Capture the cell that displays the provided text and extract its (x, y) central coordinate. 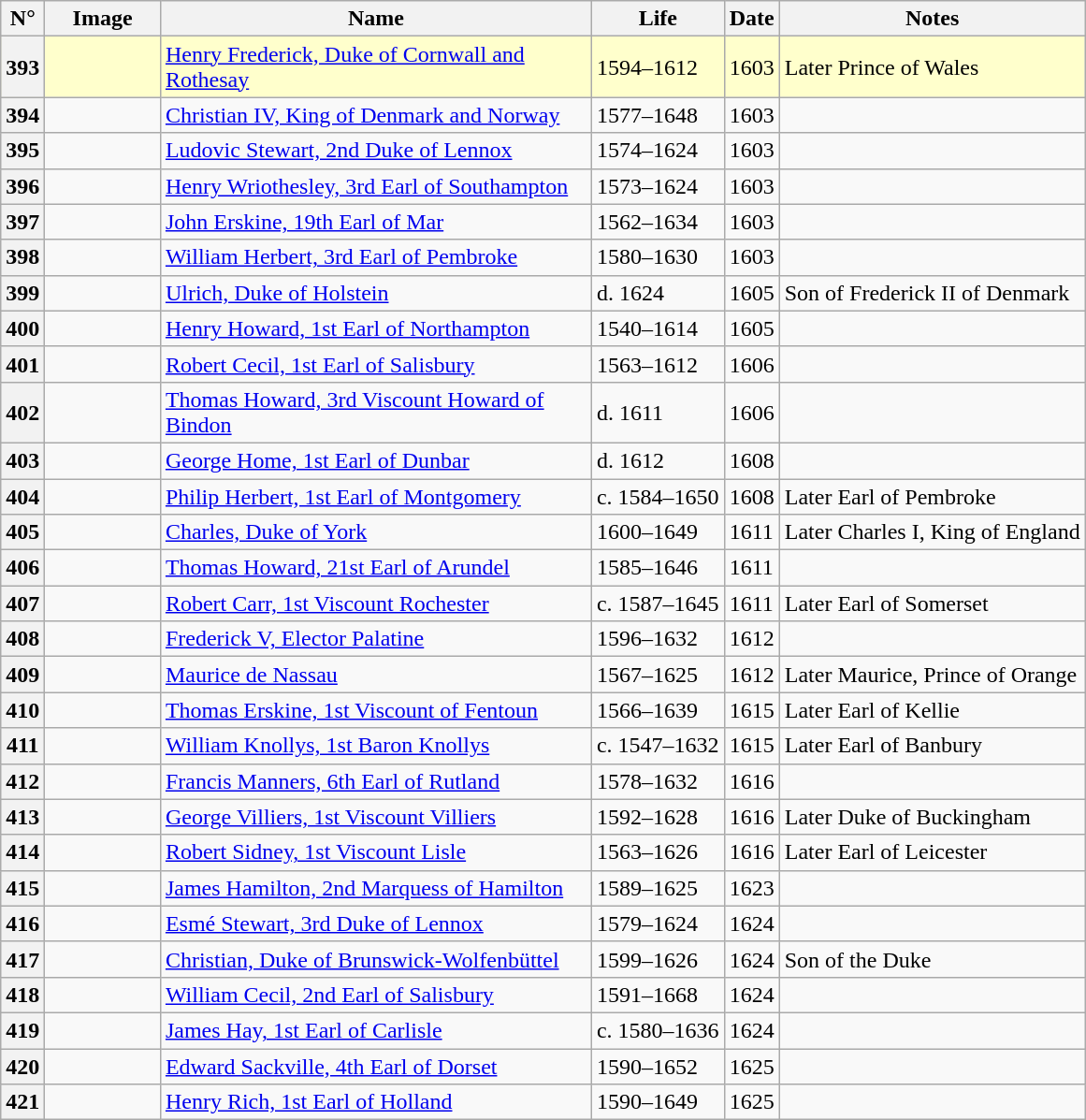
416 (22, 924)
Thomas Erskine, 1st Viscount of Fentoun (376, 710)
William Cecil, 2nd Earl of Salisbury (376, 995)
415 (22, 888)
Henry Wriothesley, 3rd Earl of Southampton (376, 186)
1577–1648 (658, 115)
1594–1612 (658, 67)
c. 1587–1645 (658, 604)
410 (22, 710)
Later Earl of Kellie (932, 710)
419 (22, 1030)
Henry Frederick, Duke of Cornwall and Rothesay (376, 67)
Henry Howard, 1st Earl of Northampton (376, 328)
Charles, Duke of York (376, 532)
George Home, 1st Earl of Dunbar (376, 460)
1596–1632 (658, 639)
John Erskine, 19th Earl of Mar (376, 222)
d. 1611 (658, 412)
408 (22, 639)
1623 (752, 888)
Date (752, 19)
397 (22, 222)
Name (376, 19)
Later Maurice, Prince of Orange (932, 675)
Later Prince of Wales (932, 67)
403 (22, 460)
401 (22, 364)
N° (22, 19)
d. 1612 (658, 460)
Ulrich, Duke of Holstein (376, 293)
Christian IV, King of Denmark and Norway (376, 115)
c. 1580–1636 (658, 1030)
1592–1628 (658, 817)
Later Earl of Somerset (932, 604)
Robert Cecil, 1st Earl of Salisbury (376, 364)
1573–1624 (658, 186)
Maurice de Nassau (376, 675)
413 (22, 817)
Ludovic Stewart, 2nd Duke of Lennox (376, 151)
409 (22, 675)
Image (103, 19)
Later Earl of Banbury (932, 746)
George Villiers, 1st Viscount Villiers (376, 817)
d. 1624 (658, 293)
Robert Carr, 1st Viscount Rochester (376, 604)
James Hamilton, 2nd Marquess of Hamilton (376, 888)
393 (22, 67)
1590–1652 (658, 1066)
Henry Rich, 1st Earl of Holland (376, 1102)
Life (658, 19)
1591–1668 (658, 995)
Later Duke of Buckingham (932, 817)
398 (22, 257)
1563–1626 (658, 852)
Notes (932, 19)
396 (22, 186)
Christian, Duke of Brunswick-Wolfenbüttel (376, 959)
421 (22, 1102)
Philip Herbert, 1st Earl of Montgomery (376, 497)
c. 1584–1650 (658, 497)
Frederick V, Elector Palatine (376, 639)
Robert Sidney, 1st Viscount Lisle (376, 852)
1580–1630 (658, 257)
1567–1625 (658, 675)
395 (22, 151)
William Herbert, 3rd Earl of Pembroke (376, 257)
1599–1626 (658, 959)
1574–1624 (658, 151)
1590–1649 (658, 1102)
400 (22, 328)
1585–1646 (658, 568)
417 (22, 959)
1540–1614 (658, 328)
1578–1632 (658, 781)
402 (22, 412)
c. 1547–1632 (658, 746)
Thomas Howard, 21st Earl of Arundel (376, 568)
Later Charles I, King of England (932, 532)
411 (22, 746)
399 (22, 293)
404 (22, 497)
412 (22, 781)
405 (22, 532)
1566–1639 (658, 710)
394 (22, 115)
Later Earl of Leicester (932, 852)
1579–1624 (658, 924)
406 (22, 568)
418 (22, 995)
1589–1625 (658, 888)
Francis Manners, 6th Earl of Rutland (376, 781)
Esmé Stewart, 3rd Duke of Lennox (376, 924)
1563–1612 (658, 364)
Son of the Duke (932, 959)
420 (22, 1066)
James Hay, 1st Earl of Carlisle (376, 1030)
Son of Frederick II of Denmark (932, 293)
Thomas Howard, 3rd Viscount Howard of Bindon (376, 412)
Later Earl of Pembroke (932, 497)
William Knollys, 1st Baron Knollys (376, 746)
Edward Sackville, 4th Earl of Dorset (376, 1066)
414 (22, 852)
407 (22, 604)
1600–1649 (658, 532)
1562–1634 (658, 222)
